From the cell containing the given text, extract its center point as [x, y] coordinate. 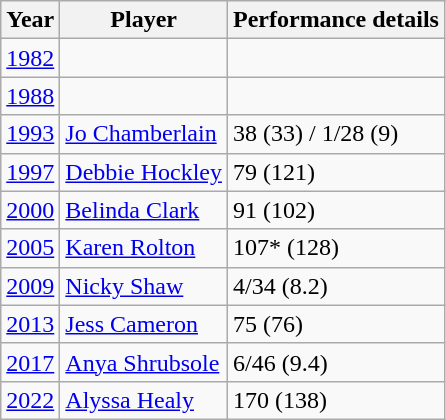
2022 [30, 400]
4/34 (8.2) [336, 286]
Debbie Hockley [144, 172]
Performance details [336, 20]
Alyssa Healy [144, 400]
Jo Chamberlain [144, 134]
107* (128) [336, 248]
Anya Shrubsole [144, 362]
Year [30, 20]
91 (102) [336, 210]
2017 [30, 362]
79 (121) [336, 172]
1982 [30, 58]
2009 [30, 286]
38 (33) / 1/28 (9) [336, 134]
2013 [30, 324]
1988 [30, 96]
75 (76) [336, 324]
170 (138) [336, 400]
Nicky Shaw [144, 286]
Player [144, 20]
6/46 (9.4) [336, 362]
Belinda Clark [144, 210]
1993 [30, 134]
Karen Rolton [144, 248]
1997 [30, 172]
2005 [30, 248]
2000 [30, 210]
Jess Cameron [144, 324]
